Pinpoint the cell where the given text exists, returning its [x, y] midpoint coordinate. 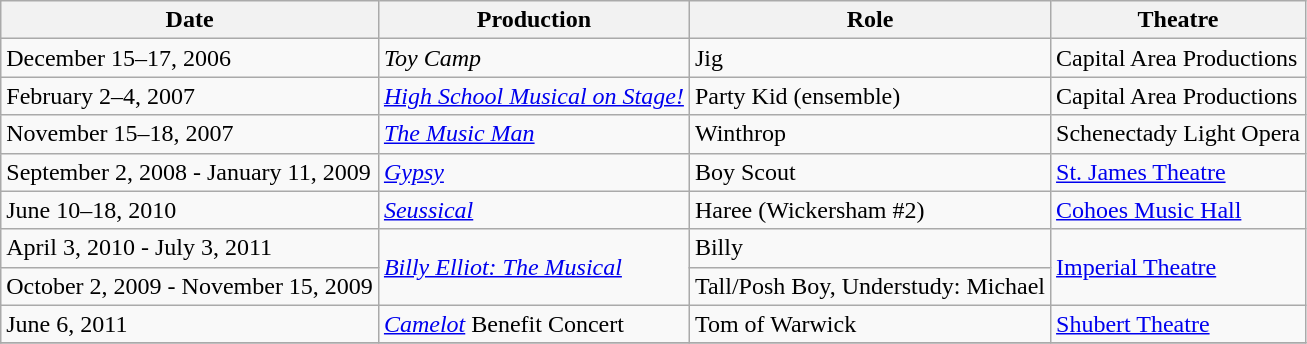
Billy Elliot: The Musical [534, 267]
Gypsy [534, 172]
October 2, 2009 - November 15, 2009 [190, 286]
Tom of Warwick [870, 324]
Schenectady Light Opera [1178, 134]
June 10–18, 2010 [190, 210]
December 15–17, 2006 [190, 58]
Haree (Wickersham #2) [870, 210]
The Music Man [534, 134]
Tall/Posh Boy, Understudy: Michael [870, 286]
Seussical [534, 210]
Role [870, 20]
Imperial Theatre [1178, 267]
February 2–4, 2007 [190, 96]
September 2, 2008 - January 11, 2009 [190, 172]
November 15–18, 2007 [190, 134]
Shubert Theatre [1178, 324]
St. James Theatre [1178, 172]
June 6, 2011 [190, 324]
Party Kid (ensemble) [870, 96]
Camelot Benefit Concert [534, 324]
Winthrop [870, 134]
Billy [870, 248]
April 3, 2010 - July 3, 2011 [190, 248]
Cohoes Music Hall [1178, 210]
Toy Camp [534, 58]
Jig [870, 58]
Theatre [1178, 20]
Date [190, 20]
Boy Scout [870, 172]
Production [534, 20]
High School Musical on Stage! [534, 96]
